Pinpoint the cell where the given text exists, returning its (x, y) midpoint coordinate. 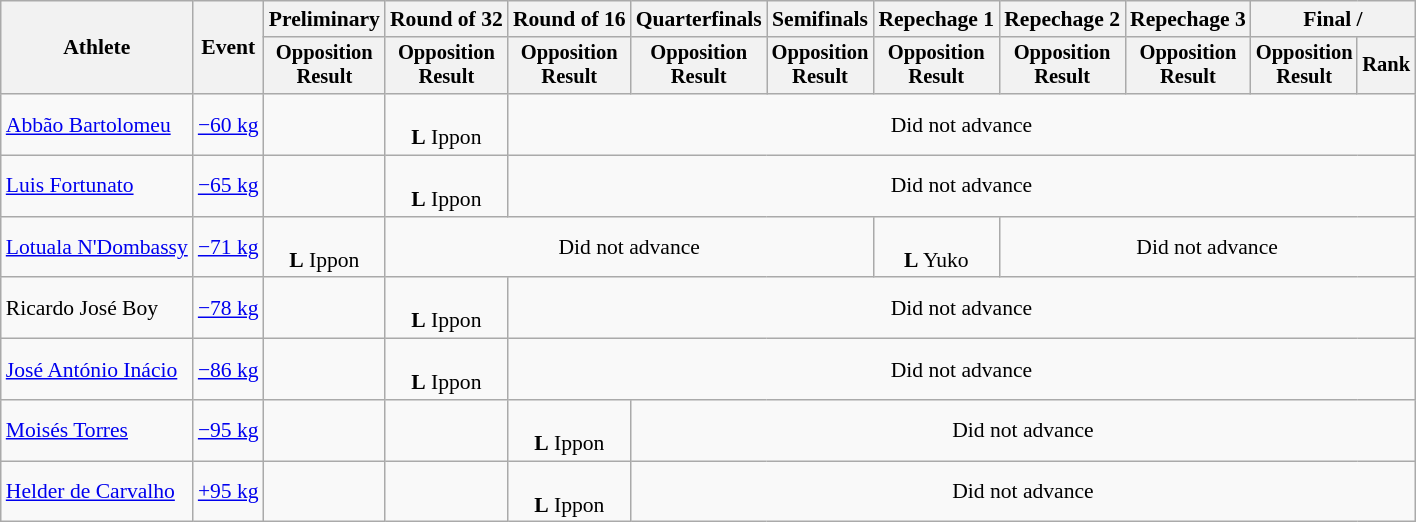
Repechage 1 (936, 19)
−71 kg (228, 248)
Moisés Torres (97, 430)
Quarterfinals (699, 19)
José António Inácio (97, 370)
Round of 32 (446, 19)
Rank (1386, 66)
Luis Fortunato (97, 186)
−60 kg (228, 124)
−86 kg (228, 370)
Semifinals (820, 19)
Abbão Bartolomeu (97, 124)
Athlete (97, 48)
Repechage 2 (1062, 19)
Helder de Carvalho (97, 492)
Lotuala N'Dombassy (97, 248)
Round of 16 (570, 19)
Event (228, 48)
Repechage 3 (1188, 19)
Final / (1333, 19)
Ricardo José Boy (97, 308)
Preliminary (324, 19)
−78 kg (228, 308)
+95 kg (228, 492)
L Yuko (936, 248)
−65 kg (228, 186)
−95 kg (228, 430)
